Search for the cell housing the specified text and yield its [X, Y] center coordinate. 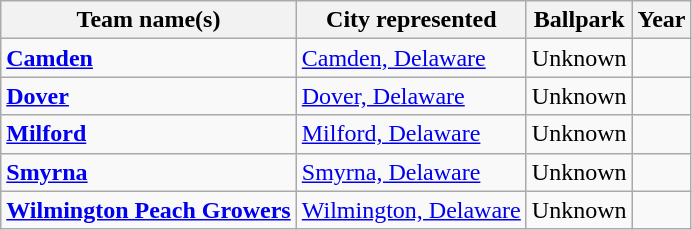
Milford [149, 134]
Year [662, 20]
Camden [149, 58]
Team name(s) [149, 20]
Wilmington, Delaware [411, 210]
Smyrna, Delaware [411, 172]
Milford, Delaware [411, 134]
City represented [411, 20]
Wilmington Peach Growers [149, 210]
Dover, Delaware [411, 96]
Ballpark [579, 20]
Camden, Delaware [411, 58]
Smyrna [149, 172]
Dover [149, 96]
